Locate the cell with the specified text and output its [X, Y] center coordinate. 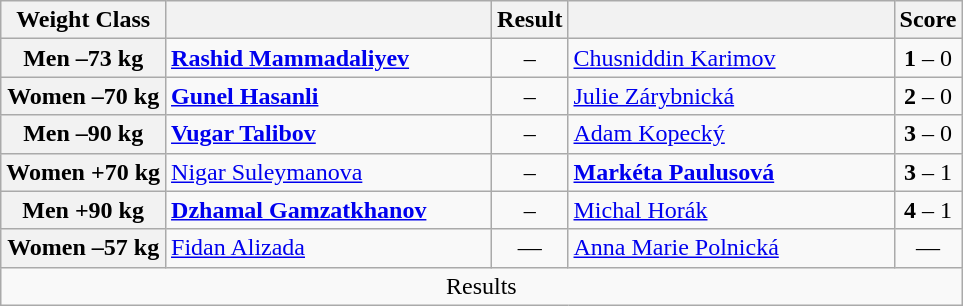
Women –70 kg [84, 96]
Women +70 kg [84, 172]
4 – 1 [928, 210]
Gunel Hasanli [329, 96]
3 – 1 [928, 172]
Women –57 kg [84, 248]
Anna Marie Polnická [731, 248]
Dzhamal Gamzatkhanov [329, 210]
Men –90 kg [84, 134]
Men –73 kg [84, 58]
Result [530, 20]
Markéta Paulusová [731, 172]
Julie Zárybnická [731, 96]
Score [928, 20]
Nigar Suleymanova [329, 172]
Vugar Talibov [329, 134]
Results [482, 286]
Rashid Mammadaliyev [329, 58]
Weight Class [84, 20]
Chusniddin Karimov [731, 58]
Men +90 kg [84, 210]
Michal Horák [731, 210]
Fidan Alizada [329, 248]
2 – 0 [928, 96]
Adam Kopecký [731, 134]
1 – 0 [928, 58]
3 – 0 [928, 134]
